Determine the (x, y) coordinate at the center of the cell enclosing the given text.  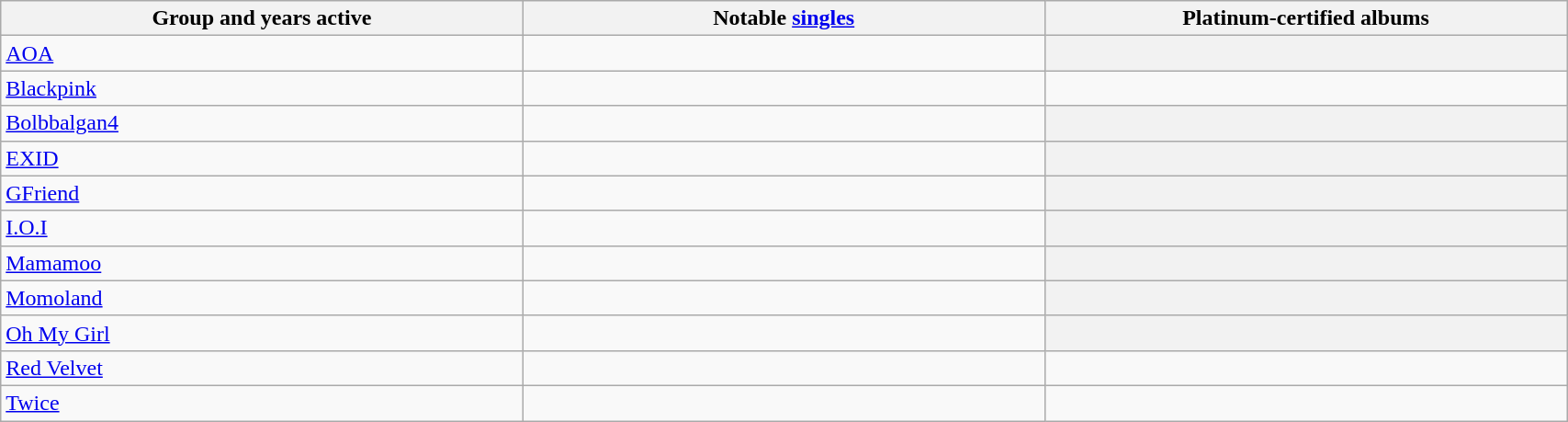
Twice (262, 403)
Mamamoo (262, 263)
Platinum-certified albums (1305, 18)
Group and years active (262, 18)
Oh My Girl (262, 333)
I.O.I (262, 228)
EXID (262, 158)
GFriend (262, 193)
Momoland (262, 298)
AOA (262, 53)
Red Velvet (262, 368)
Notable singles (784, 18)
Bolbbalgan4 (262, 123)
Blackpink (262, 88)
